Provide the [x, y] coordinate of the cell's center where the given text is located.  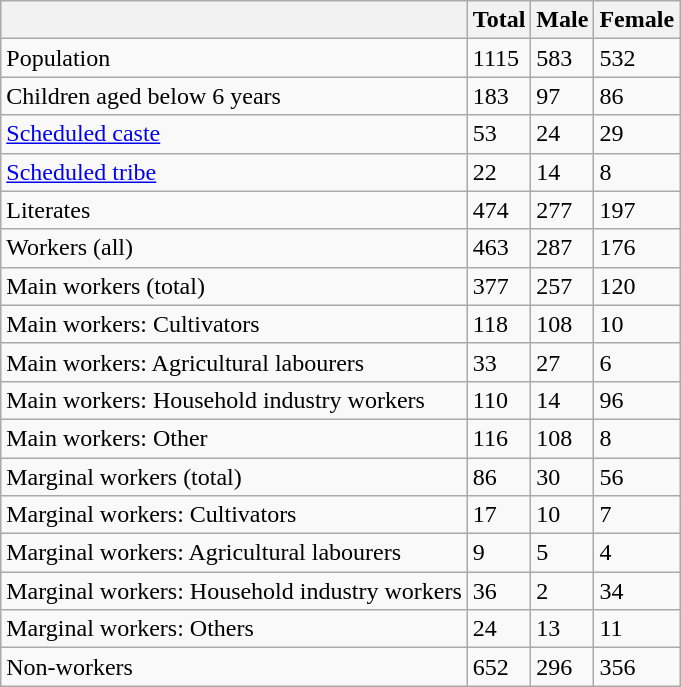
56 [637, 477]
257 [562, 286]
110 [499, 400]
Main workers: Cultivators [234, 324]
4 [637, 553]
197 [637, 210]
17 [499, 515]
Literates [234, 210]
377 [499, 286]
Workers (all) [234, 248]
36 [499, 591]
652 [499, 667]
Scheduled tribe [234, 172]
287 [562, 248]
Marginal workers: Agricultural labourers [234, 553]
Male [562, 20]
Marginal workers: Others [234, 629]
5 [562, 553]
Total [499, 20]
34 [637, 591]
Marginal workers: Cultivators [234, 515]
Children aged below 6 years [234, 96]
176 [637, 248]
33 [499, 362]
96 [637, 400]
Marginal workers (total) [234, 477]
Female [637, 20]
183 [499, 96]
Non-workers [234, 667]
Population [234, 58]
Main workers (total) [234, 286]
583 [562, 58]
13 [562, 629]
11 [637, 629]
277 [562, 210]
474 [499, 210]
22 [499, 172]
120 [637, 286]
1115 [499, 58]
Main workers: Agricultural labourers [234, 362]
Scheduled caste [234, 134]
118 [499, 324]
6 [637, 362]
116 [499, 438]
27 [562, 362]
532 [637, 58]
296 [562, 667]
463 [499, 248]
29 [637, 134]
97 [562, 96]
7 [637, 515]
53 [499, 134]
Main workers: Household industry workers [234, 400]
9 [499, 553]
356 [637, 667]
30 [562, 477]
Marginal workers: Household industry workers [234, 591]
2 [562, 591]
Main workers: Other [234, 438]
